Extract the (x, y) coordinate from the center of the cell holding the provided text.  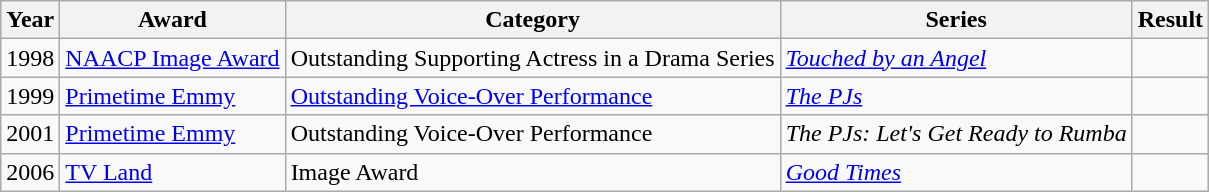
TV Land (172, 172)
Result (1170, 20)
The PJs (956, 96)
1999 (30, 96)
Outstanding Supporting Actress in a Drama Series (532, 58)
1998 (30, 58)
The PJs: Let's Get Ready to Rumba (956, 134)
2006 (30, 172)
Award (172, 20)
2001 (30, 134)
NAACP Image Award (172, 58)
Series (956, 20)
Good Times (956, 172)
Touched by an Angel (956, 58)
Year (30, 20)
Image Award (532, 172)
Category (532, 20)
